Determine the (X, Y) coordinate at the center of the cell enclosing the given text.  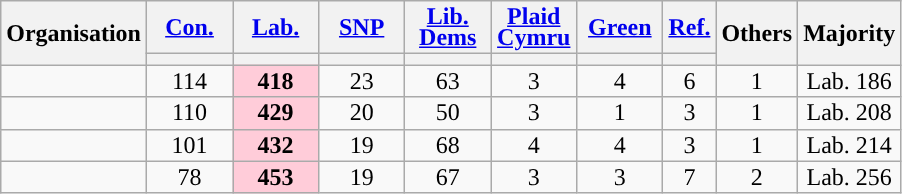
418 (276, 81)
Lab. 186 (850, 81)
429 (276, 113)
7 (690, 177)
20 (362, 113)
Ref. (690, 28)
2 (757, 177)
23 (362, 81)
Lab. 214 (850, 145)
Lab. (276, 28)
Majority (850, 33)
114 (190, 81)
110 (190, 113)
6 (690, 81)
SNP (362, 28)
50 (448, 113)
Con. (190, 28)
67 (448, 177)
101 (190, 145)
68 (448, 145)
432 (276, 145)
Green (620, 28)
Plaid Cymru (534, 28)
Organisation (74, 33)
Lab. 256 (850, 177)
Lab. 208 (850, 113)
Others (757, 33)
78 (190, 177)
63 (448, 81)
Lib. Dems (448, 28)
453 (276, 177)
